Extract the [X, Y] coordinate from the center of the cell holding the provided text.  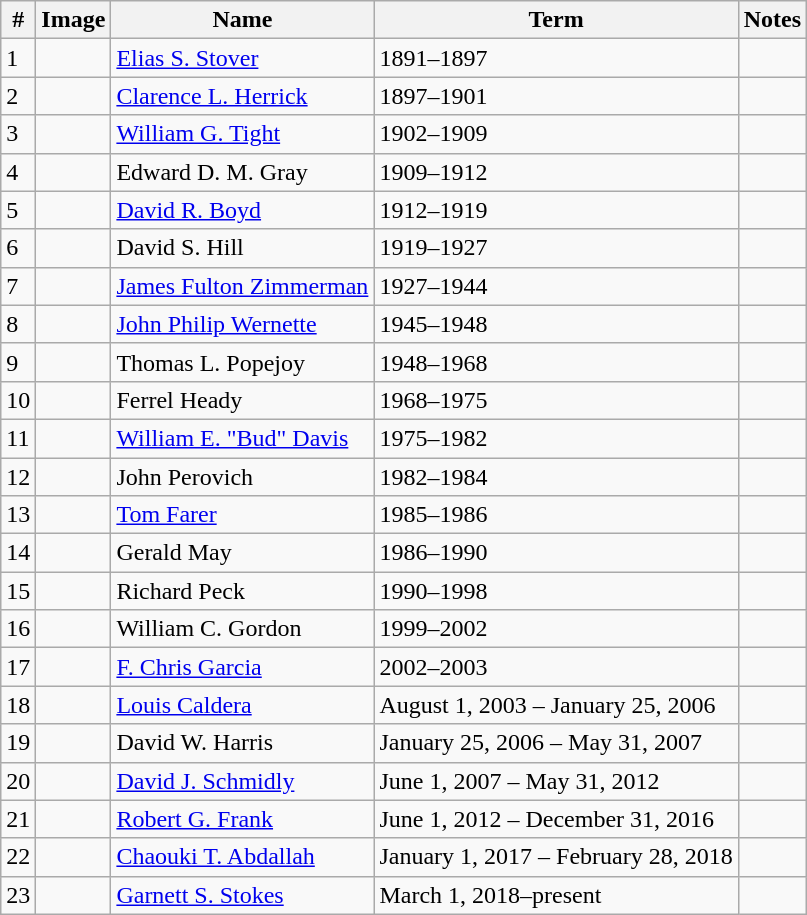
William C. Gordon [242, 629]
1909–1912 [556, 172]
March 1, 2018–present [556, 895]
1897–1901 [556, 96]
1982–1984 [556, 477]
David J. Schmidly [242, 781]
1919–1927 [556, 248]
6 [18, 248]
Image [74, 20]
June 1, 2007 – May 31, 2012 [556, 781]
1927–1944 [556, 286]
James Fulton Zimmerman [242, 286]
20 [18, 781]
# [18, 20]
13 [18, 515]
2002–2003 [556, 667]
7 [18, 286]
June 1, 2012 – December 31, 2016 [556, 819]
2 [18, 96]
19 [18, 743]
1 [18, 58]
1990–1998 [556, 591]
Ferrel Heady [242, 400]
1986–1990 [556, 553]
1945–1948 [556, 324]
John Philip Wernette [242, 324]
1948–1968 [556, 362]
21 [18, 819]
Gerald May [242, 553]
15 [18, 591]
Edward D. M. Gray [242, 172]
10 [18, 400]
David R. Boyd [242, 210]
Chaouki T. Abdallah [242, 857]
Robert G. Frank [242, 819]
Clarence L. Herrick [242, 96]
Term [556, 20]
John Perovich [242, 477]
17 [18, 667]
Tom Farer [242, 515]
1999–2002 [556, 629]
1891–1897 [556, 58]
Louis Caldera [242, 705]
11 [18, 438]
William E. "Bud" Davis [242, 438]
1902–1909 [556, 134]
1985–1986 [556, 515]
David W. Harris [242, 743]
16 [18, 629]
Thomas L. Popejoy [242, 362]
Name [242, 20]
18 [18, 705]
1975–1982 [556, 438]
F. Chris Garcia [242, 667]
4 [18, 172]
January 1, 2017 – February 28, 2018 [556, 857]
3 [18, 134]
1968–1975 [556, 400]
23 [18, 895]
Richard Peck [242, 591]
Notes [772, 20]
12 [18, 477]
9 [18, 362]
5 [18, 210]
Elias S. Stover [242, 58]
William G. Tight [242, 134]
January 25, 2006 – May 31, 2007 [556, 743]
8 [18, 324]
David S. Hill [242, 248]
August 1, 2003 – January 25, 2006 [556, 705]
22 [18, 857]
Garnett S. Stokes [242, 895]
1912–1919 [556, 210]
14 [18, 553]
